Identify which cell holds the provided text, then report its (x, y) central coordinate. 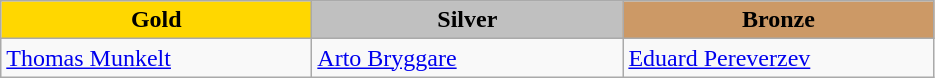
Gold (156, 20)
Eduard Pereverzev (778, 58)
Silver (468, 20)
Bronze (778, 20)
Thomas Munkelt (156, 58)
Arto Bryggare (468, 58)
